Search for the cell housing the specified text and yield its [X, Y] center coordinate. 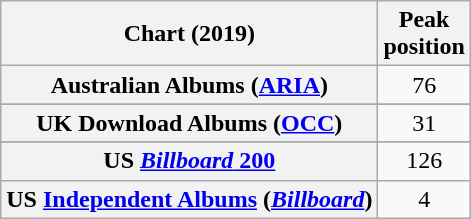
76 [424, 85]
4 [424, 199]
UK Download Albums (OCC) [190, 123]
Peakposition [424, 34]
US Billboard 200 [190, 161]
Australian Albums (ARIA) [190, 85]
US Independent Albums (Billboard) [190, 199]
31 [424, 123]
Chart (2019) [190, 34]
126 [424, 161]
